Scan for the cell matching the given text and deliver its [X, Y] coordinate at center. 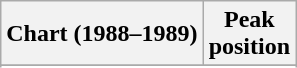
Peak position [249, 34]
Chart (1988–1989) [102, 34]
